For the text-containing cell, return its midpoint in (x, y) coordinate format. 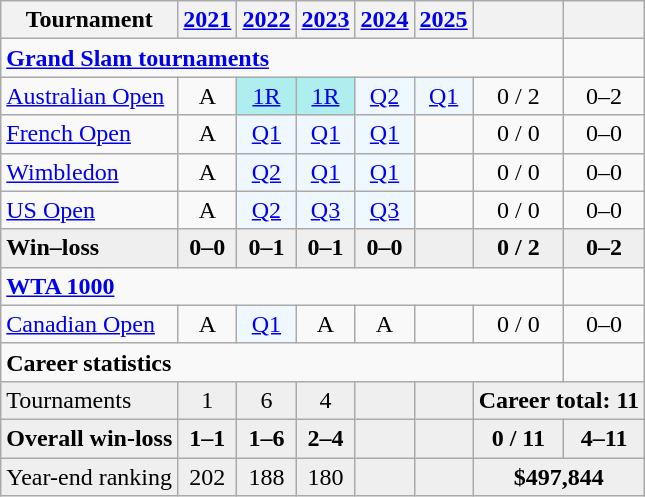
202 (208, 477)
2–4 (326, 438)
Canadian Open (90, 324)
US Open (90, 210)
Tournament (90, 20)
Wimbledon (90, 172)
2021 (208, 20)
6 (266, 400)
2024 (384, 20)
Career total: 11 (558, 400)
188 (266, 477)
2022 (266, 20)
4 (326, 400)
Australian Open (90, 96)
Grand Slam tournaments (282, 58)
$497,844 (558, 477)
Tournaments (90, 400)
WTA 1000 (282, 286)
1–1 (208, 438)
0 / 11 (518, 438)
2023 (326, 20)
Career statistics (282, 362)
4–11 (604, 438)
Year-end ranking (90, 477)
Overall win-loss (90, 438)
1 (208, 400)
2025 (444, 20)
1–6 (266, 438)
Win–loss (90, 248)
180 (326, 477)
French Open (90, 134)
